From the cell containing the given text, extract its center point as (X, Y) coordinate. 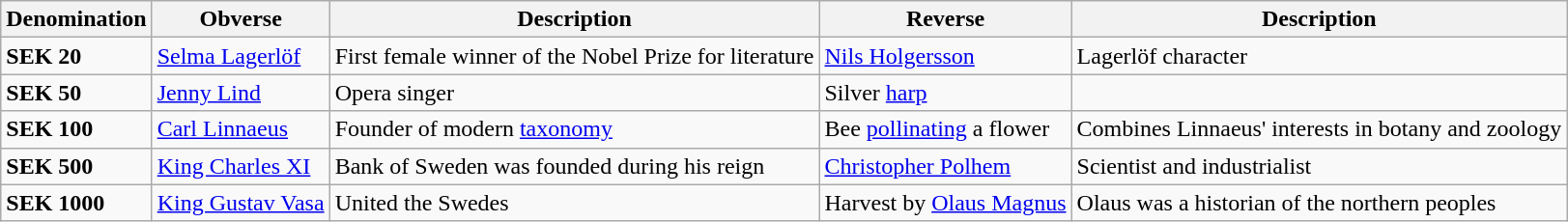
Selma Lagerlöf (241, 56)
SEK 20 (76, 56)
SEK 1000 (76, 203)
Harvest by Olaus Magnus (945, 203)
SEK 500 (76, 166)
Silver harp (945, 93)
Jenny Lind (241, 93)
Combines Linnaeus' interests in botany and zoology (1320, 129)
Carl Linnaeus (241, 129)
Obverse (241, 19)
United the Swedes (574, 203)
SEK 50 (76, 93)
King Charles XI (241, 166)
Opera singer (574, 93)
King Gustav Vasa (241, 203)
Scientist and industrialist (1320, 166)
Bee pollinating a flower (945, 129)
Nils Holgersson (945, 56)
Bank of Sweden was founded during his reign (574, 166)
Lagerlöf character (1320, 56)
Reverse (945, 19)
Founder of modern taxonomy (574, 129)
First female winner of the Nobel Prize for literature (574, 56)
SEK 100 (76, 129)
Denomination (76, 19)
Olaus was a historian of the northern peoples (1320, 203)
Christopher Polhem (945, 166)
